Detect which cell encompasses the target text, then output its (X, Y) center coordinate. 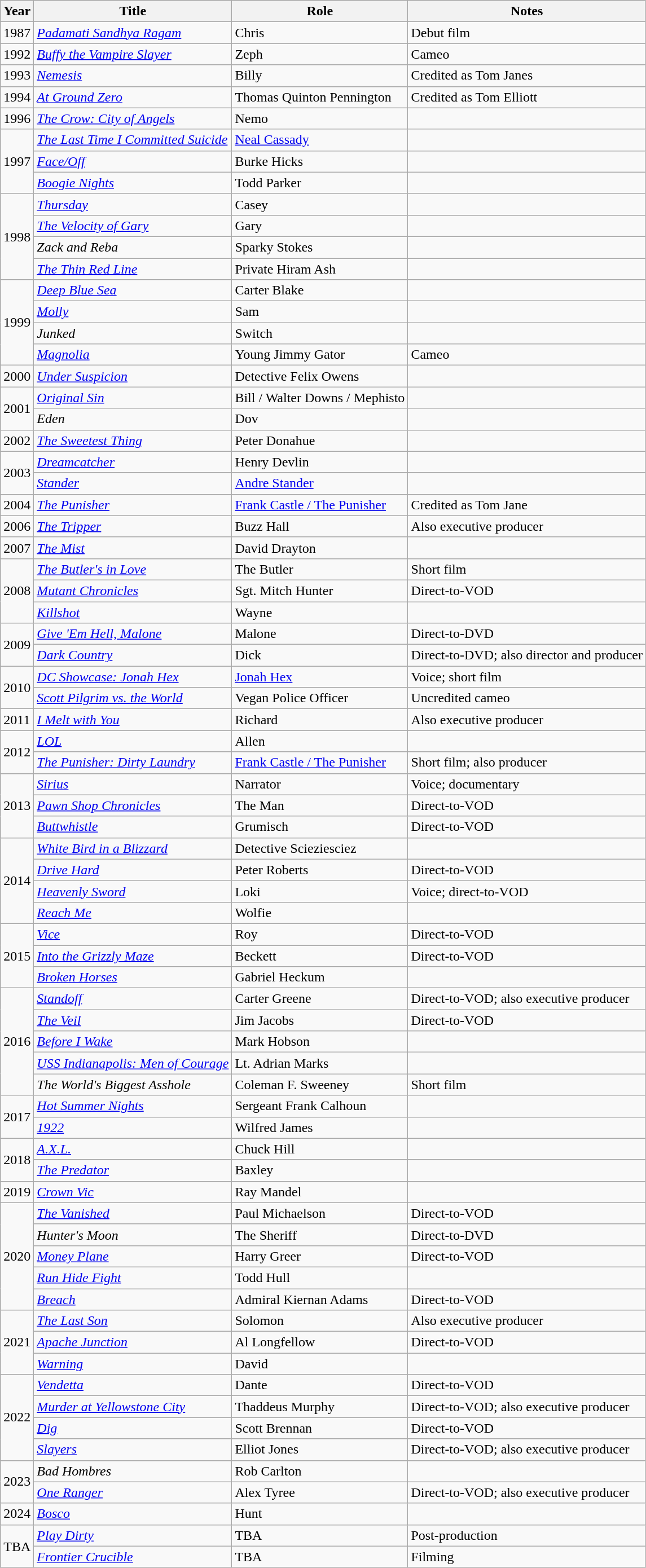
Stander (133, 483)
I Melt with You (133, 720)
Thursday (133, 204)
Credited as Tom Jane (527, 505)
Baxley (320, 1170)
Molly (133, 312)
Zeph (320, 54)
Lt. Adrian Marks (320, 1063)
2015 (17, 955)
The Sheriff (320, 1235)
Frontier Crucible (133, 1557)
Notes (527, 11)
Beckett (320, 956)
Dark Country (133, 655)
Scott Pilgrim vs. the World (133, 698)
Debut film (527, 33)
2008 (17, 591)
Dick (320, 655)
Harry Greer (320, 1256)
1997 (17, 161)
Dreamcatcher (133, 462)
USS Indianapolis: Men of Courage (133, 1063)
2020 (17, 1256)
Carter Blake (320, 290)
1998 (17, 236)
1994 (17, 97)
Henry Devlin (320, 462)
Peter Roberts (320, 870)
Hot Summer Nights (133, 1106)
Role (320, 11)
Narrator (320, 784)
2017 (17, 1117)
2007 (17, 548)
Thomas Quinton Pennington (320, 97)
Roy (320, 934)
The Veil (133, 1020)
Scott Brennan (320, 1428)
The Punisher (133, 505)
Title (133, 11)
Before I Wake (133, 1042)
The Velocity of Gary (133, 226)
Bad Hombres (133, 1471)
Zack and Reba (133, 247)
Wolfie (320, 913)
Detective Scieziesciez (320, 848)
1993 (17, 76)
The Last Son (133, 1321)
Grumisch (320, 827)
David Drayton (320, 548)
LOL (133, 741)
At Ground Zero (133, 97)
2018 (17, 1160)
Elliot Jones (320, 1450)
Magnolia (133, 355)
Chris (320, 33)
Andre Stander (320, 483)
Carter Greene (320, 999)
Coleman F. Sweeney (320, 1085)
Credited as Tom Elliott (527, 97)
Play Dirty (133, 1535)
Original Sin (133, 398)
1992 (17, 54)
Broken Horses (133, 977)
Jonah Hex (320, 677)
2014 (17, 880)
Short film; also producer (527, 763)
Drive Hard (133, 870)
Vendetta (133, 1385)
The Tripper (133, 526)
Neal Cassady (320, 140)
Mark Hobson (320, 1042)
Sparky Stokes (320, 247)
Nemo (320, 118)
2023 (17, 1482)
Voice; short film (527, 677)
2021 (17, 1342)
Dov (320, 419)
Chuck Hill (320, 1149)
Ray Mandel (320, 1192)
Paul Michaelson (320, 1213)
Direct-to-DVD; also director and producer (527, 655)
Deep Blue Sea (133, 290)
Peter Donahue (320, 441)
White Bird in a Blizzard (133, 848)
Uncredited cameo (527, 698)
Switch (320, 333)
Warning (133, 1364)
Money Plane (133, 1256)
Loki (320, 891)
Junked (133, 333)
Murder at Yellowstone City (133, 1407)
Thaddeus Murphy (320, 1407)
The Butler (320, 569)
2024 (17, 1514)
Detective Felix Owens (320, 376)
1999 (17, 323)
2022 (17, 1417)
Into the Grizzly Maze (133, 956)
Year (17, 11)
Killshot (133, 612)
Voice; documentary (527, 784)
Filming (527, 1557)
Crown Vic (133, 1192)
1922 (133, 1127)
Boogie Nights (133, 183)
Dig (133, 1428)
Richard (320, 720)
2000 (17, 376)
Apache Junction (133, 1342)
Bosco (133, 1514)
1996 (17, 118)
Pawn Shop Chronicles (133, 805)
Run Hide Fight (133, 1278)
Young Jimmy Gator (320, 355)
Wilfred James (320, 1127)
The World's Biggest Asshole (133, 1085)
Mutant Chronicles (133, 591)
The Crow: City of Angels (133, 118)
2004 (17, 505)
Alex Tyree (320, 1492)
Todd Parker (320, 183)
DC Showcase: Jonah Hex (133, 677)
Heavenly Sword (133, 891)
Malone (320, 634)
A.X.L. (133, 1149)
Allen (320, 741)
Al Longfellow (320, 1342)
2011 (17, 720)
Breach (133, 1299)
The Mist (133, 548)
2010 (17, 688)
Standoff (133, 999)
The Vanished (133, 1213)
Vegan Police Officer (320, 698)
2012 (17, 752)
Solomon (320, 1321)
Vice (133, 934)
2019 (17, 1192)
Private Hiram Ash (320, 269)
David (320, 1364)
Sirius (133, 784)
Wayne (320, 612)
Sgt. Mitch Hunter (320, 591)
The Butler's in Love (133, 569)
Hunt (320, 1514)
Gary (320, 226)
The Predator (133, 1170)
Padamati Sandhya Ragam (133, 33)
Gabriel Heckum (320, 977)
The Punisher: Dirty Laundry (133, 763)
Casey (320, 204)
The Thin Red Line (133, 269)
One Ranger (133, 1492)
Todd Hull (320, 1278)
Buttwhistle (133, 827)
The Sweetest Thing (133, 441)
Give 'Em Hell, Malone (133, 634)
Slayers (133, 1450)
Hunter's Moon (133, 1235)
Sam (320, 312)
Reach Me (133, 913)
Nemesis (133, 76)
The Man (320, 805)
2002 (17, 441)
2006 (17, 526)
2013 (17, 805)
Burke Hicks (320, 161)
Buffy the Vampire Slayer (133, 54)
Bill / Walter Downs / Mephisto (320, 398)
Sergeant Frank Calhoun (320, 1106)
2001 (17, 408)
Voice; direct-to-VOD (527, 891)
Dante (320, 1385)
Rob Carlton (320, 1471)
2016 (17, 1042)
Admiral Kiernan Adams (320, 1299)
Eden (133, 419)
Buzz Hall (320, 526)
2009 (17, 645)
1987 (17, 33)
Under Suspicion (133, 376)
2003 (17, 473)
Credited as Tom Janes (527, 76)
Post-production (527, 1535)
Jim Jacobs (320, 1020)
Face/Off (133, 161)
The Last Time I Committed Suicide (133, 140)
Billy (320, 76)
